Capture the cell that displays the provided text and extract its [x, y] central coordinate. 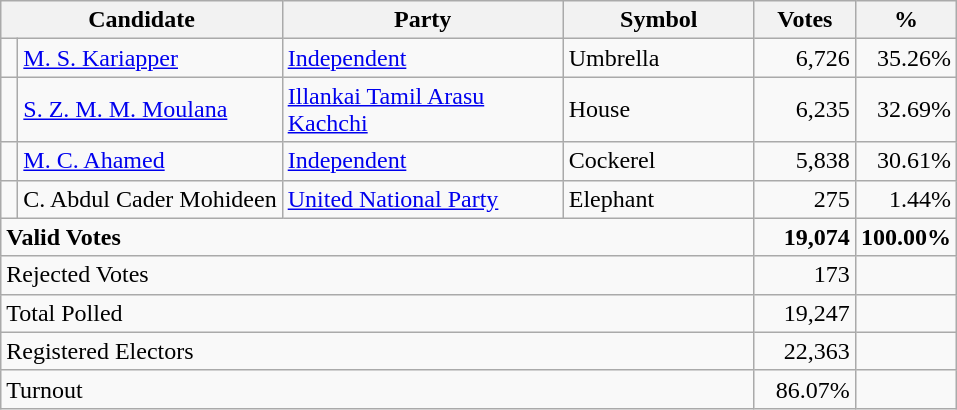
Turnout [378, 389]
Symbol [658, 20]
86.07% [804, 389]
22,363 [804, 351]
6,726 [804, 58]
19,074 [804, 237]
Votes [804, 20]
Valid Votes [378, 237]
32.69% [906, 110]
S. Z. M. M. Moulana [150, 110]
30.61% [906, 161]
C. Abdul Cader Mohideen [150, 199]
Candidate [142, 20]
Rejected Votes [378, 275]
6,235 [804, 110]
Registered Electors [378, 351]
Cockerel [658, 161]
275 [804, 199]
United National Party [422, 199]
M. S. Kariapper [150, 58]
Party [422, 20]
Total Polled [378, 313]
Elephant [658, 199]
% [906, 20]
19,247 [804, 313]
5,838 [804, 161]
M. C. Ahamed [150, 161]
Illankai Tamil Arasu Kachchi [422, 110]
1.44% [906, 199]
100.00% [906, 237]
35.26% [906, 58]
House [658, 110]
Umbrella [658, 58]
173 [804, 275]
